Scan for the cell matching the given text and deliver its [X, Y] coordinate at center. 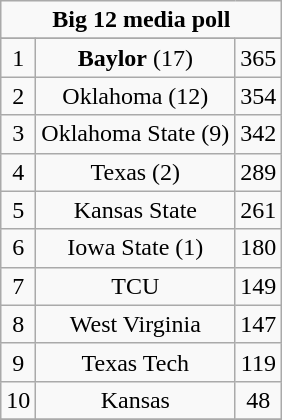
354 [258, 96]
1 [18, 58]
Baylor (17) [136, 58]
289 [258, 172]
10 [18, 400]
9 [18, 362]
Oklahoma (12) [136, 96]
Oklahoma State (9) [136, 134]
342 [258, 134]
365 [258, 58]
180 [258, 248]
Kansas [136, 400]
149 [258, 286]
7 [18, 286]
Big 12 media poll [142, 20]
4 [18, 172]
West Virginia [136, 324]
Kansas State [136, 210]
119 [258, 362]
6 [18, 248]
Texas (2) [136, 172]
48 [258, 400]
8 [18, 324]
Iowa State (1) [136, 248]
5 [18, 210]
147 [258, 324]
TCU [136, 286]
3 [18, 134]
261 [258, 210]
2 [18, 96]
Texas Tech [136, 362]
